From the cell containing the given text, extract its center point as (x, y) coordinate. 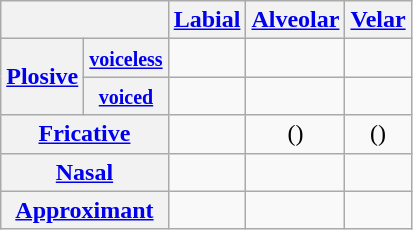
Labial (207, 20)
Alveolar (296, 20)
Plosive (42, 77)
voiced (126, 96)
voiceless (126, 58)
Approximant (84, 210)
Nasal (84, 172)
Fricative (84, 134)
Velar (378, 20)
